Return (x, y) of the center of cell containing provided text 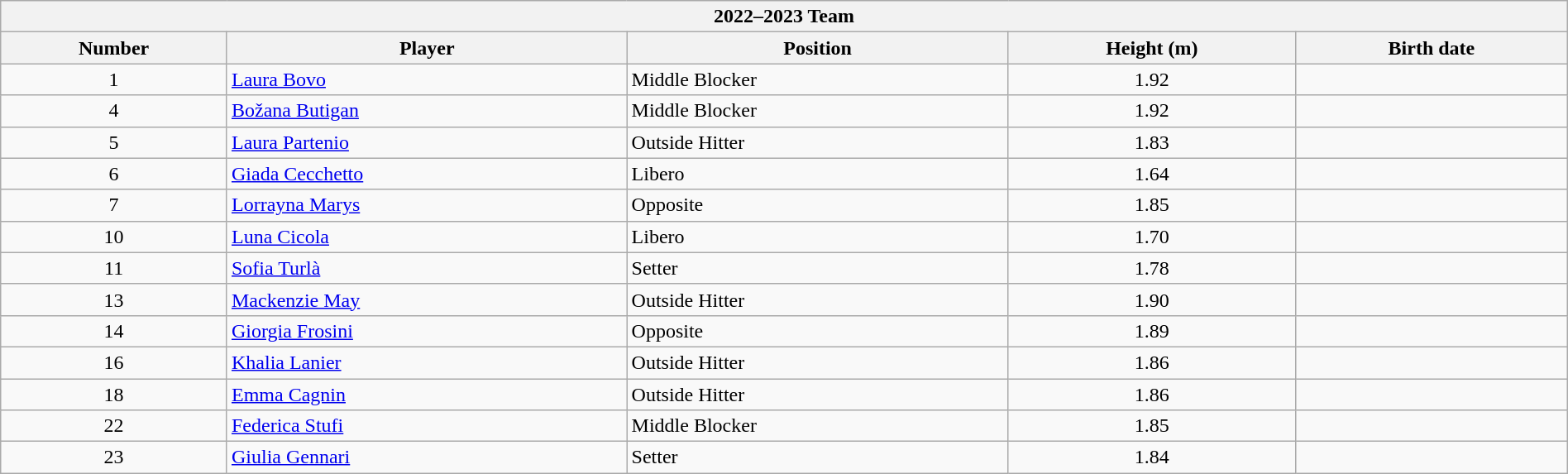
13 (114, 299)
Height (m) (1151, 48)
2022–2023 Team (784, 17)
Emma Cagnin (427, 395)
Božana Butigan (427, 111)
23 (114, 457)
5 (114, 142)
4 (114, 111)
Position (817, 48)
Laura Bovo (427, 79)
14 (114, 331)
6 (114, 174)
7 (114, 205)
10 (114, 237)
1.89 (1151, 331)
1 (114, 79)
Giada Cecchetto (427, 174)
1.84 (1151, 457)
18 (114, 395)
Number (114, 48)
Birth date (1432, 48)
Player (427, 48)
1.90 (1151, 299)
Luna Cicola (427, 237)
1.83 (1151, 142)
Mackenzie May (427, 299)
Federica Stufi (427, 426)
Laura Partenio (427, 142)
Giulia Gennari (427, 457)
11 (114, 268)
Khalia Lanier (427, 362)
Giorgia Frosini (427, 331)
16 (114, 362)
1.64 (1151, 174)
1.78 (1151, 268)
22 (114, 426)
Lorrayna Marys (427, 205)
Sofia Turlà (427, 268)
1.70 (1151, 237)
